Return the [X, Y] coordinate for the center point of the cell that contains the specified text.  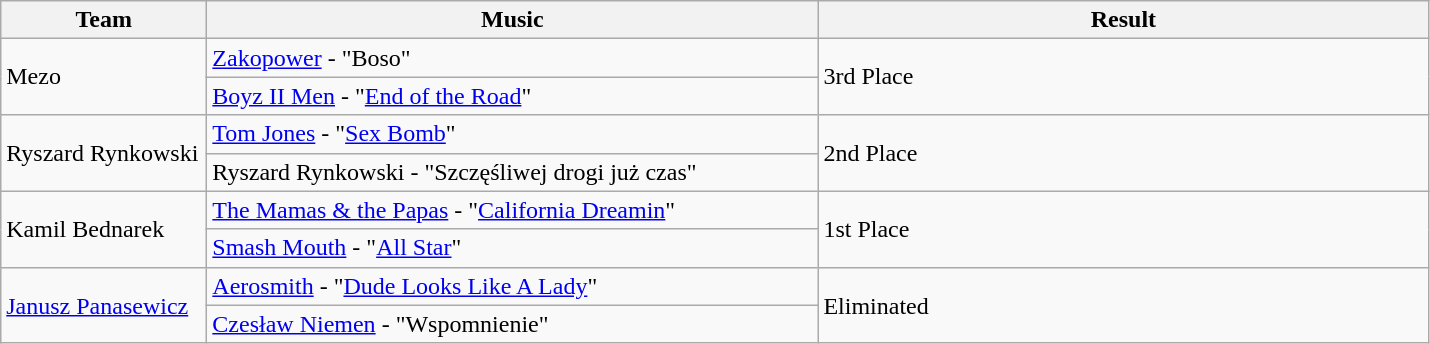
Eliminated [1124, 305]
Result [1124, 20]
Team [104, 20]
1st Place [1124, 229]
Smash Mouth - "All Star" [512, 248]
Ryszard Rynkowski - "Szczęśliwej drogi już czas" [512, 172]
The Mamas & the Papas - "California Dreamin" [512, 210]
Tom Jones - "Sex Bomb" [512, 134]
Kamil Bednarek [104, 229]
Aerosmith - "Dude Looks Like A Lady" [512, 286]
Czesław Niemen - "Wspomnienie" [512, 324]
Ryszard Rynkowski [104, 153]
Mezo [104, 77]
3rd Place [1124, 77]
2nd Place [1124, 153]
Music [512, 20]
Janusz Panasewicz [104, 305]
Zakopower - "Boso" [512, 58]
Boyz II Men - "End of the Road" [512, 96]
